Output the [x, y] coordinate of the center of the cell containing the given text.  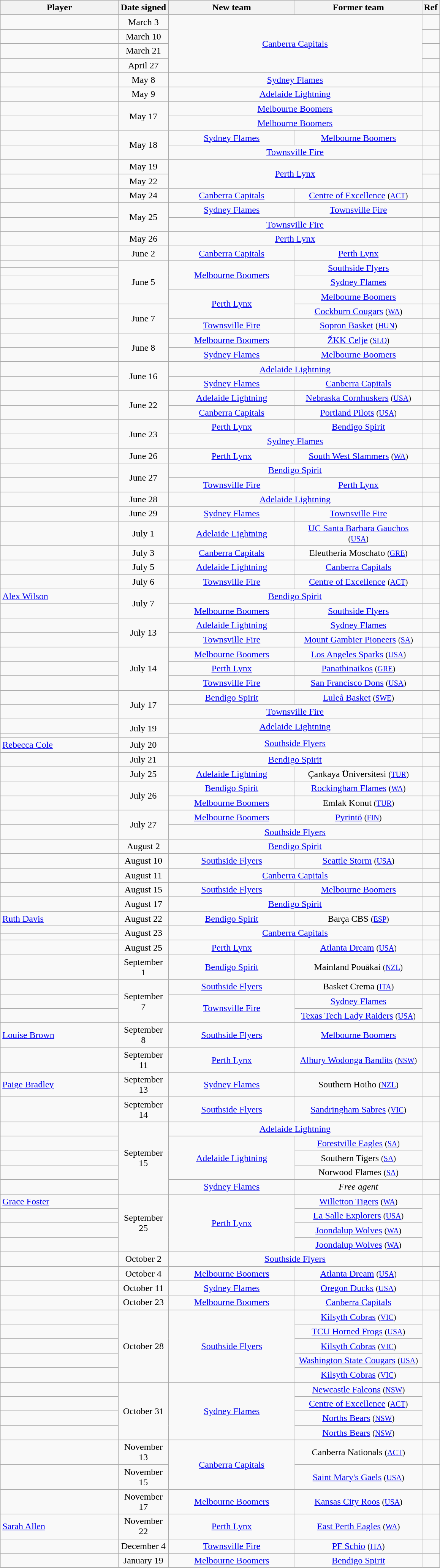
June 5 [144, 282]
August 11 [144, 875]
Ref [431, 8]
Çankaya Üniversitesi (TUR) [358, 774]
August 17 [144, 904]
Former team [358, 8]
Albury Wodonga Bandits (NSW) [358, 1060]
Emlak Konut (TUR) [358, 803]
July 17 [144, 705]
September 14 [144, 1109]
TCU Horned Frogs (USA) [358, 1331]
October 11 [144, 1288]
June 29 [144, 514]
October 31 [144, 1411]
July 20 [144, 745]
La Salle Explorers (USA) [358, 1216]
July 21 [144, 759]
August 23 [144, 933]
November 13 [144, 1452]
August 10 [144, 861]
Los Angeles Sparks (USA) [358, 654]
July 19 [144, 729]
Portland Pilots (USA) [358, 412]
Grace Foster [59, 1201]
New team [232, 8]
March 3 [144, 22]
April 27 [144, 65]
Date signed [144, 8]
July 13 [144, 632]
Texas Tech Lady Raiders (USA) [358, 1016]
October 23 [144, 1302]
August 2 [144, 846]
Mount Gambier Pioneers (SA) [358, 639]
Forestville Eagles (SA) [358, 1143]
July 1 [144, 533]
September 15 [144, 1158]
October 2 [144, 1259]
January 19 [144, 1560]
June 26 [144, 456]
Washington State Cougars (USA) [358, 1360]
South West Slammers (WA) [358, 456]
September 8 [144, 1035]
June 27 [144, 478]
July 5 [144, 567]
July 6 [144, 582]
September 7 [144, 1001]
Eleutheria Moschato (GRE) [358, 553]
Player [59, 8]
May 24 [144, 196]
August 22 [144, 919]
Southern Hoiho (NZL) [358, 1084]
June 22 [144, 405]
June 16 [144, 376]
Cockburn Cougars (WA) [358, 311]
Willetton Tigers (WA) [358, 1201]
Seattle Storm (USA) [358, 861]
Canberra Nationals (ACT) [358, 1452]
June 28 [144, 499]
July 7 [144, 603]
March 21 [144, 51]
May 17 [144, 116]
Kansas City Roos (USA) [358, 1502]
Louise Brown [59, 1035]
PF Schio (ITA) [358, 1546]
Sarah Allen [59, 1527]
East Perth Eagles (WA) [358, 1527]
July 14 [144, 668]
ŽKK Celje (SLO) [358, 340]
Norwood Flames (SA) [358, 1172]
Rebecca Cole [59, 745]
Paige Bradley [59, 1084]
Rockingham Flames (WA) [358, 788]
Panathinaikos (GRE) [358, 669]
Pyrintö (FIN) [358, 817]
Barça CBS (ESP) [358, 919]
May 25 [144, 217]
May 8 [144, 80]
Sandringham Sabres (VIC) [358, 1109]
November 22 [144, 1527]
October 28 [144, 1346]
June 7 [144, 318]
Ruth Davis [59, 919]
September 13 [144, 1084]
Basket Crema (ITA) [358, 987]
San Francisco Dons (USA) [358, 683]
Sopron Basket (HUN) [358, 326]
Saint Mary's Gaels (USA) [358, 1477]
November 17 [144, 1502]
October 4 [144, 1274]
Luleå Basket (SWE) [358, 698]
August 15 [144, 890]
Newcastle Falcons (NSW) [358, 1389]
May 26 [144, 239]
July 25 [144, 774]
Oregon Ducks (USA) [358, 1288]
September 11 [144, 1060]
Nebraska Cornhuskers (USA) [358, 398]
Alex Wilson [59, 596]
UC Santa Barbara Gauchos (USA) [358, 533]
August 25 [144, 948]
July 3 [144, 553]
May 22 [144, 181]
July 26 [144, 796]
September 1 [144, 967]
June 8 [144, 347]
June 23 [144, 434]
Southern Tigers (SA) [358, 1158]
Free agent [358, 1187]
May 19 [144, 166]
May 18 [144, 145]
May 9 [144, 94]
December 4 [144, 1546]
March 10 [144, 36]
July 27 [144, 824]
November 15 [144, 1477]
Mainland Pouākai (NZL) [358, 967]
September 25 [144, 1223]
June 2 [144, 253]
